For the text-containing cell, return its midpoint in [x, y] coordinate format. 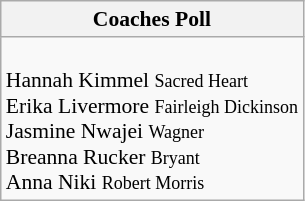
Coaches Poll [152, 19]
Hannah Kimmel Sacred Heart Erika Livermore Fairleigh Dickinson Jasmine Nwajei Wagner Breanna Rucker Bryant Anna Niki Robert Morris [152, 118]
